Find where the given text appears and provide that cell's center as (x, y) coordinate. 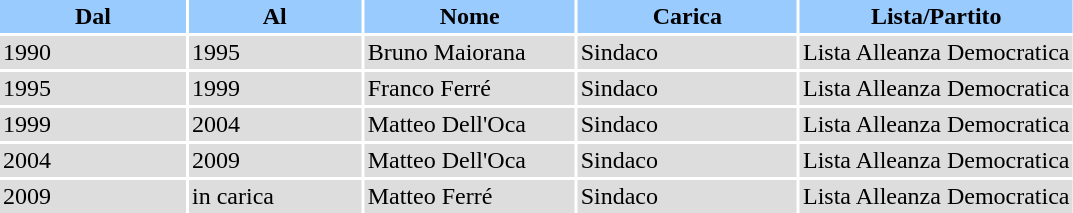
Carica (688, 16)
Matteo Ferré (470, 196)
1990 (93, 52)
in carica (276, 196)
Bruno Maiorana (470, 52)
Al (276, 16)
Nome (470, 16)
Franco Ferré (470, 88)
Dal (93, 16)
Lista/Partito (936, 16)
